Search for the cell housing the specified text and yield its (x, y) center coordinate. 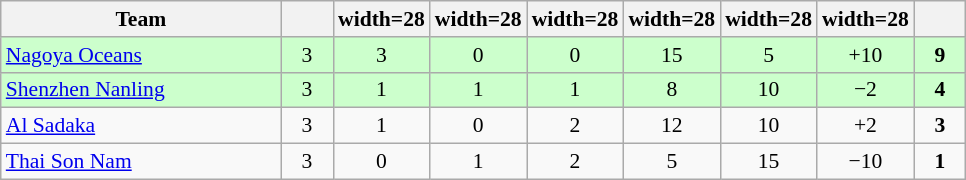
+10 (866, 55)
Al Sadaka (141, 126)
Team (141, 19)
8 (672, 90)
4 (940, 90)
Shenzhen Nanling (141, 90)
−10 (866, 162)
12 (672, 126)
Nagoya Oceans (141, 55)
−2 (866, 90)
9 (940, 55)
Thai Son Nam (141, 162)
+2 (866, 126)
